Pinpoint the cell where the given text exists, returning its (x, y) midpoint coordinate. 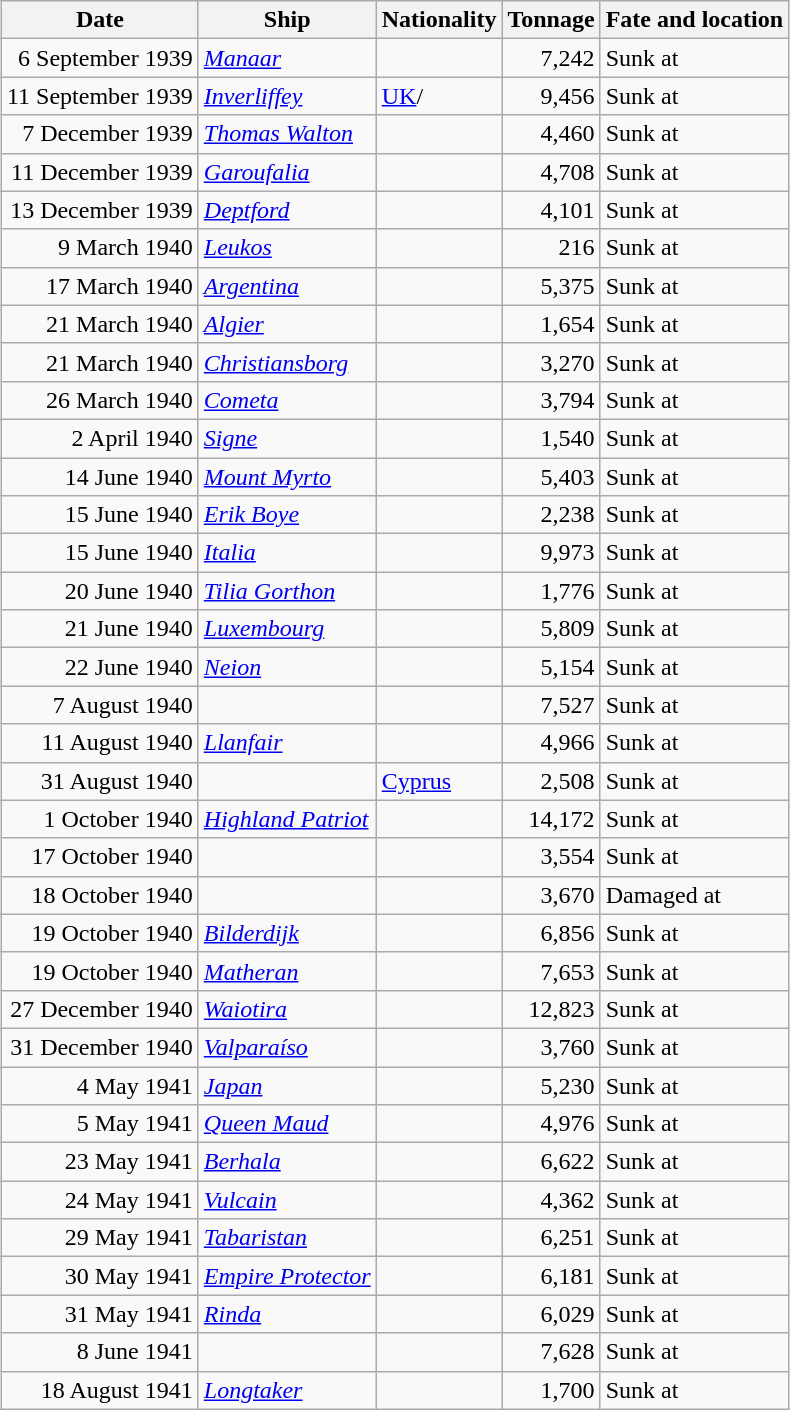
20 June 1940 (100, 591)
24 May 1941 (100, 1200)
9,456 (551, 96)
22 June 1940 (100, 667)
216 (551, 248)
9 March 1940 (100, 248)
4,708 (551, 172)
1,654 (551, 324)
27 December 1940 (100, 1009)
Luxembourg (287, 629)
11 December 1939 (100, 172)
14,172 (551, 819)
29 May 1941 (100, 1238)
Algier (287, 324)
11 September 1939 (100, 96)
Empire Protector (287, 1276)
5,403 (551, 477)
21 June 1940 (100, 629)
Berhala (287, 1162)
Argentina (287, 286)
Ship (287, 20)
Mount Myrto (287, 477)
7 December 1939 (100, 134)
4,362 (551, 1200)
Damaged at (694, 895)
6,029 (551, 1314)
3,554 (551, 857)
UK/ (439, 96)
3,670 (551, 895)
Leukos (287, 248)
Vulcain (287, 1200)
4,966 (551, 743)
5,809 (551, 629)
Manaar (287, 58)
12,823 (551, 1009)
5,375 (551, 286)
Waiotira (287, 1009)
8 June 1941 (100, 1352)
Longtaker (287, 1390)
7 August 1940 (100, 705)
Tonnage (551, 20)
14 June 1940 (100, 477)
7,242 (551, 58)
13 December 1939 (100, 210)
4,460 (551, 134)
7,653 (551, 971)
5,154 (551, 667)
Garoufalia (287, 172)
Deptford (287, 210)
5 May 1941 (100, 1124)
Tabaristan (287, 1238)
Nationality (439, 20)
Erik Boye (287, 515)
Llanfair (287, 743)
Date (100, 20)
Matheran (287, 971)
Cyprus (439, 781)
17 March 1940 (100, 286)
5,230 (551, 1085)
6,251 (551, 1238)
1,700 (551, 1390)
31 December 1940 (100, 1047)
Signe (287, 438)
26 March 1940 (100, 400)
Fate and location (694, 20)
18 August 1941 (100, 1390)
31 May 1941 (100, 1314)
6 September 1939 (100, 58)
Bilderdijk (287, 933)
Japan (287, 1085)
Cometa (287, 400)
Queen Maud (287, 1124)
11 August 1940 (100, 743)
Christiansborg (287, 362)
31 August 1940 (100, 781)
Inverliffey (287, 96)
Valparaíso (287, 1047)
7,628 (551, 1352)
6,181 (551, 1276)
6,856 (551, 933)
3,270 (551, 362)
1,540 (551, 438)
Neion (287, 667)
4,976 (551, 1124)
23 May 1941 (100, 1162)
Highland Patriot (287, 819)
2,238 (551, 515)
3,760 (551, 1047)
17 October 1940 (100, 857)
2 April 1940 (100, 438)
1 October 1940 (100, 819)
Italia (287, 553)
18 October 1940 (100, 895)
6,622 (551, 1162)
1,776 (551, 591)
Tilia Gorthon (287, 591)
Thomas Walton (287, 134)
4,101 (551, 210)
30 May 1941 (100, 1276)
2,508 (551, 781)
3,794 (551, 400)
7,527 (551, 705)
Rinda (287, 1314)
4 May 1941 (100, 1085)
9,973 (551, 553)
